Identify which cell holds the provided text, then report its [X, Y] central coordinate. 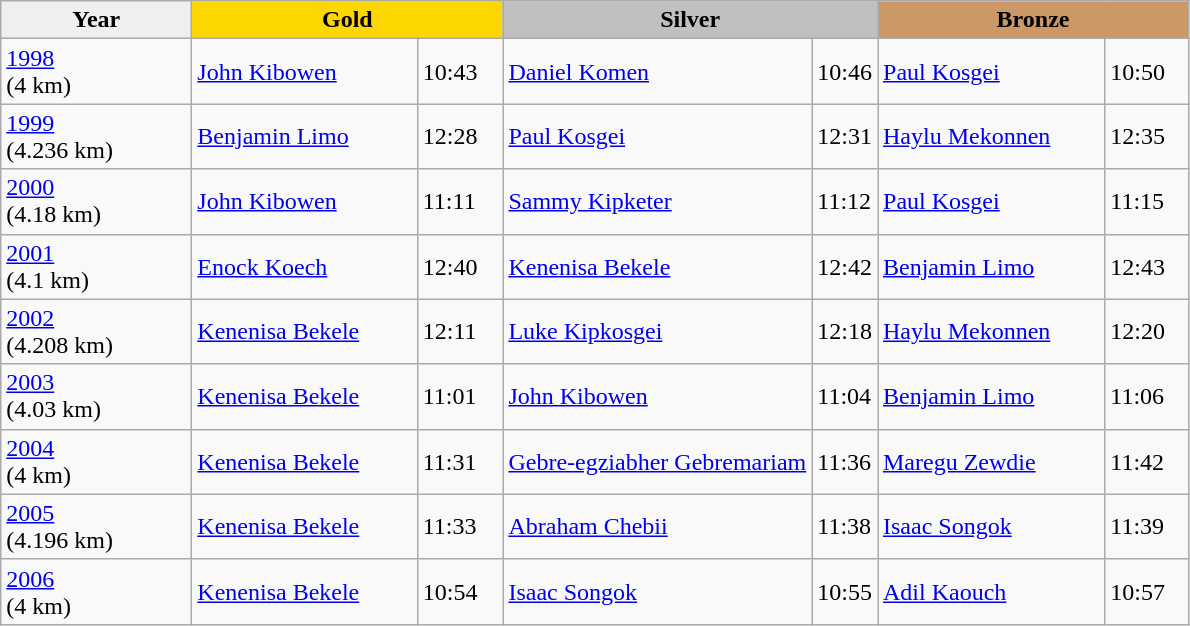
Gebre-egziabher Gebremariam [658, 462]
Daniel Komen [658, 72]
11:06 [1147, 396]
2001(4.1 km) [96, 266]
Maregu Zewdie [992, 462]
11:11 [460, 202]
12:40 [460, 266]
1999(4.236 km) [96, 136]
1998(4 km) [96, 72]
10:54 [460, 592]
2005(4.196 km) [96, 526]
11:36 [845, 462]
12:31 [845, 136]
12:35 [1147, 136]
11:38 [845, 526]
12:20 [1147, 332]
Bronze [1034, 20]
Abraham Chebii [658, 526]
2000(4.18 km) [96, 202]
10:55 [845, 592]
Silver [690, 20]
2006(4 km) [96, 592]
11:04 [845, 396]
11:33 [460, 526]
2004(4 km) [96, 462]
2002(4.208 km) [96, 332]
12:42 [845, 266]
10:57 [1147, 592]
12:18 [845, 332]
11:42 [1147, 462]
Year [96, 20]
11:12 [845, 202]
11:01 [460, 396]
10:46 [845, 72]
11:39 [1147, 526]
2003(4.03 km) [96, 396]
12:28 [460, 136]
11:31 [460, 462]
Enock Koech [304, 266]
Luke Kipkosgei [658, 332]
11:15 [1147, 202]
10:50 [1147, 72]
Gold [348, 20]
12:43 [1147, 266]
12:11 [460, 332]
Sammy Kipketer [658, 202]
10:43 [460, 72]
Adil Kaouch [992, 592]
